Capture the cell that displays the provided text and extract its (X, Y) central coordinate. 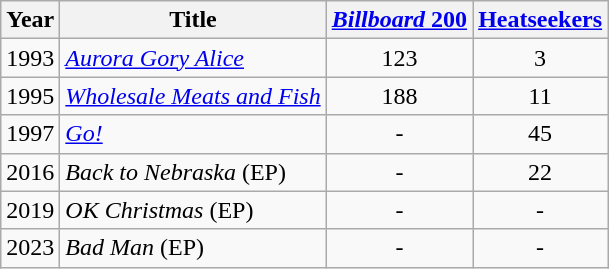
3 (540, 58)
Year (30, 20)
2019 (30, 210)
Go! (193, 134)
1997 (30, 134)
Title (193, 20)
45 (540, 134)
11 (540, 96)
Billboard 200 (399, 20)
Bad Man (EP) (193, 248)
1993 (30, 58)
Heatseekers (540, 20)
2023 (30, 248)
OK Christmas (EP) (193, 210)
22 (540, 172)
Back to Nebraska (EP) (193, 172)
Aurora Gory Alice (193, 58)
123 (399, 58)
2016 (30, 172)
Wholesale Meats and Fish (193, 96)
1995 (30, 96)
188 (399, 96)
